Return the [X, Y] coordinate for the center point of the cell that contains the specified text.  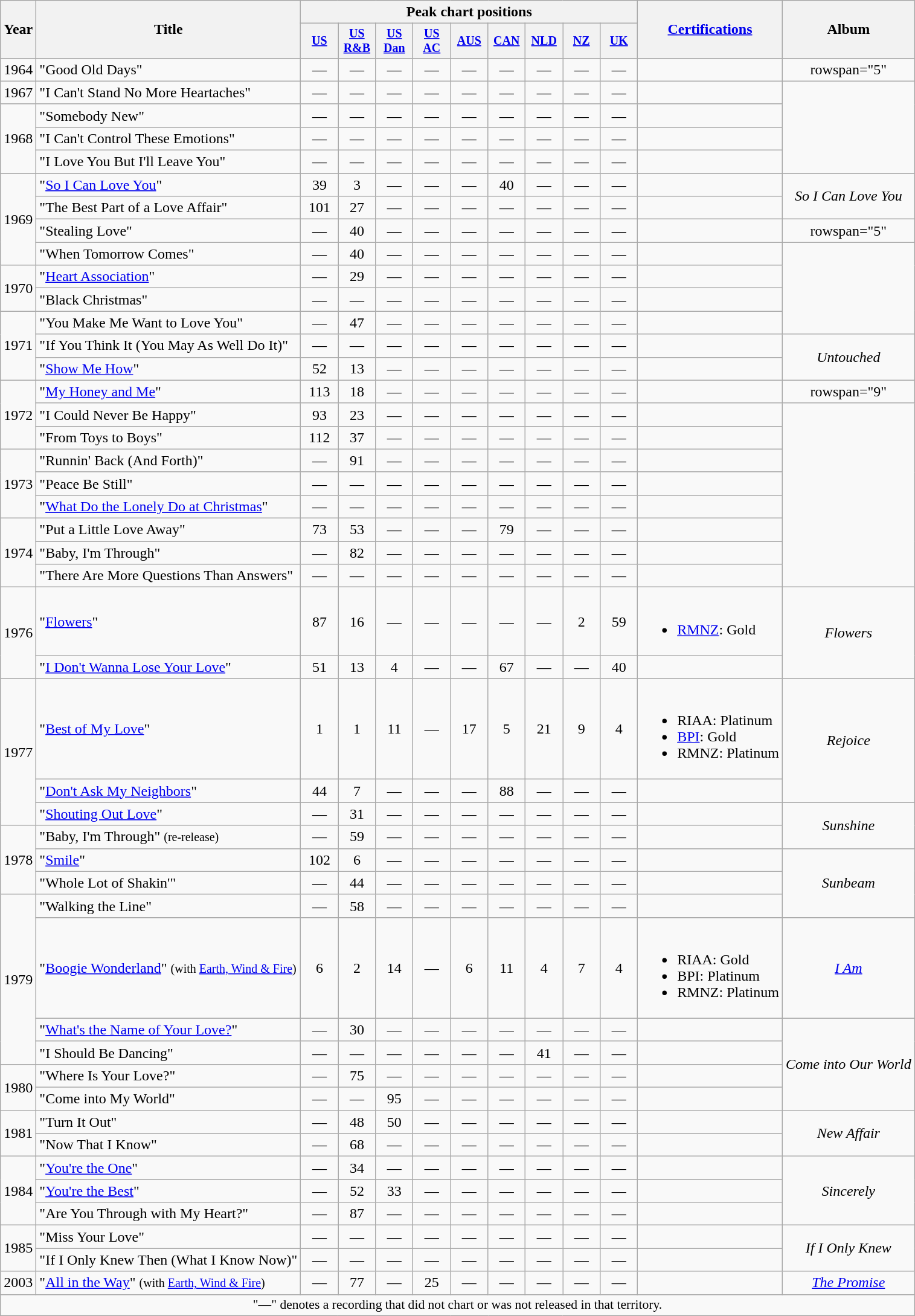
AUS [469, 41]
CAN [507, 41]
"Heart Association" [169, 277]
"Boogie Wonderland" (with Earth, Wind & Fire) [169, 968]
"My Honey and Me" [169, 392]
95 [394, 1099]
If I Only Knew [848, 1248]
The Promise [848, 1283]
1968 [18, 138]
"All in the Way" (with Earth, Wind & Fire) [169, 1283]
"I Can't Control These Emotions" [169, 138]
101 [319, 208]
"If I Only Knew Then (What I Know Now)" [169, 1260]
"Walking the Line" [169, 906]
31 [357, 814]
1985 [18, 1248]
Year [18, 30]
58 [357, 906]
1970 [18, 288]
"Miss Your Love" [169, 1237]
68 [357, 1145]
50 [394, 1122]
1979 [18, 979]
Rejoice [848, 741]
Peak chart positions [469, 12]
5 [507, 729]
21 [544, 729]
67 [507, 667]
1972 [18, 414]
1976 [18, 633]
29 [357, 277]
NZ [582, 41]
1978 [18, 860]
"From Toys to Boys" [169, 437]
73 [319, 530]
"Flowers" [169, 621]
"I Don't Wanna Lose Your Love" [169, 667]
Sunshine [848, 825]
75 [357, 1076]
"When Tomorrow Comes" [169, 254]
"—" denotes a recording that did not chart or was not released in that territory. [458, 1305]
41 [544, 1053]
"If You Think It (You May As Well Do It)" [169, 346]
RIAA: PlatinumBPI: GoldRMNZ: Platinum [710, 729]
"What's the Name of Your Love?" [169, 1030]
113 [319, 392]
US [319, 41]
"Are You Through with My Heart?" [169, 1214]
34 [357, 1168]
48 [357, 1122]
"Smile" [169, 860]
1967 [18, 92]
"Baby, I'm Through" [169, 553]
102 [319, 860]
1964 [18, 69]
112 [319, 437]
53 [357, 530]
18 [357, 392]
USAC [432, 41]
27 [357, 208]
"I Should Be Dancing" [169, 1053]
"Put a Little Love Away" [169, 530]
Album [848, 30]
USDan [394, 41]
51 [319, 667]
"What Do the Lonely Do at Christmas" [169, 506]
"There Are More Questions Than Answers" [169, 576]
"I Could Never Be Happy" [169, 414]
88 [507, 791]
39 [319, 185]
Sunbeam [848, 883]
"You're the Best" [169, 1191]
1977 [18, 752]
"Stealing Love" [169, 231]
33 [394, 1191]
"Show Me How" [169, 369]
1969 [18, 219]
14 [394, 968]
"Black Christmas" [169, 300]
1973 [18, 483]
Flowers [848, 633]
1984 [18, 1191]
30 [357, 1030]
"Baby, I'm Through" (re-release) [169, 837]
Untouched [848, 357]
16 [357, 621]
"I Can't Stand No More Heartaches" [169, 92]
Title [169, 30]
UK [619, 41]
"You Make Me Want to Love You" [169, 323]
79 [507, 530]
New Affair [848, 1134]
17 [469, 729]
93 [319, 414]
"Where Is Your Love?" [169, 1076]
9 [582, 729]
1971 [18, 346]
25 [432, 1283]
91 [357, 460]
77 [357, 1283]
Sincerely [848, 1191]
"Peace Be Still" [169, 483]
"Best of My Love" [169, 729]
23 [357, 414]
Come into Our World [848, 1064]
So I Can Love You [848, 196]
82 [357, 553]
"Runnin' Back (And Forth)" [169, 460]
1981 [18, 1134]
"Somebody New" [169, 115]
NLD [544, 41]
"So I Can Love You" [169, 185]
1974 [18, 553]
"Shouting Out Love" [169, 814]
"Whole Lot of Shakin'" [169, 883]
"Turn It Out" [169, 1122]
"Good Old Days" [169, 69]
"Now That I Know" [169, 1145]
1980 [18, 1087]
3 [357, 185]
I Am [848, 968]
"The Best Part of a Love Affair" [169, 208]
"You're the One" [169, 1168]
"Come into My World" [169, 1099]
"Don't Ask My Neighbors" [169, 791]
47 [357, 323]
Certifications [710, 30]
USR&B [357, 41]
37 [357, 437]
rowspan="9" [848, 392]
"I Love You But I'll Leave You" [169, 162]
RIAA: GoldBPI: PlatinumRMNZ: Platinum [710, 968]
2003 [18, 1283]
RMNZ: Gold [710, 621]
